Search for the cell housing the specified text and yield its (X, Y) center coordinate. 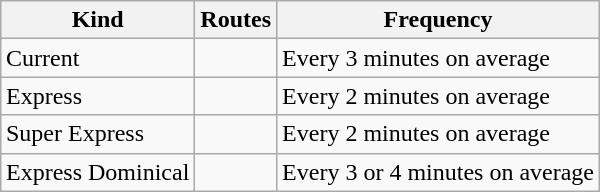
Current (97, 58)
Every 3 or 4 minutes on average (438, 172)
Every 3 minutes on average (438, 58)
Frequency (438, 20)
Express (97, 96)
Express Dominical (97, 172)
Routes (236, 20)
Kind (97, 20)
Super Express (97, 134)
